Find where the given text appears and provide that cell's center as (X, Y) coordinate. 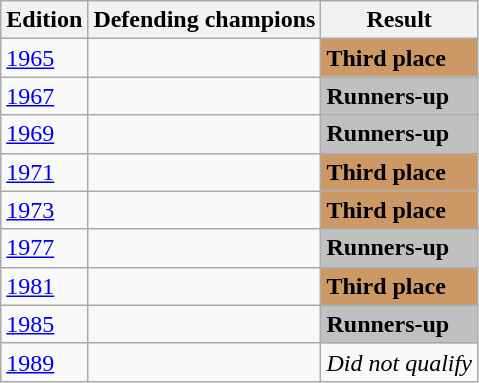
1969 (44, 134)
1973 (44, 210)
1965 (44, 58)
Did not qualify (399, 362)
Edition (44, 20)
1985 (44, 324)
1977 (44, 248)
Defending champions (204, 20)
1981 (44, 286)
1971 (44, 172)
1967 (44, 96)
1989 (44, 362)
Result (399, 20)
